Return the [X, Y] coordinate for the center point of the cell that contains the specified text.  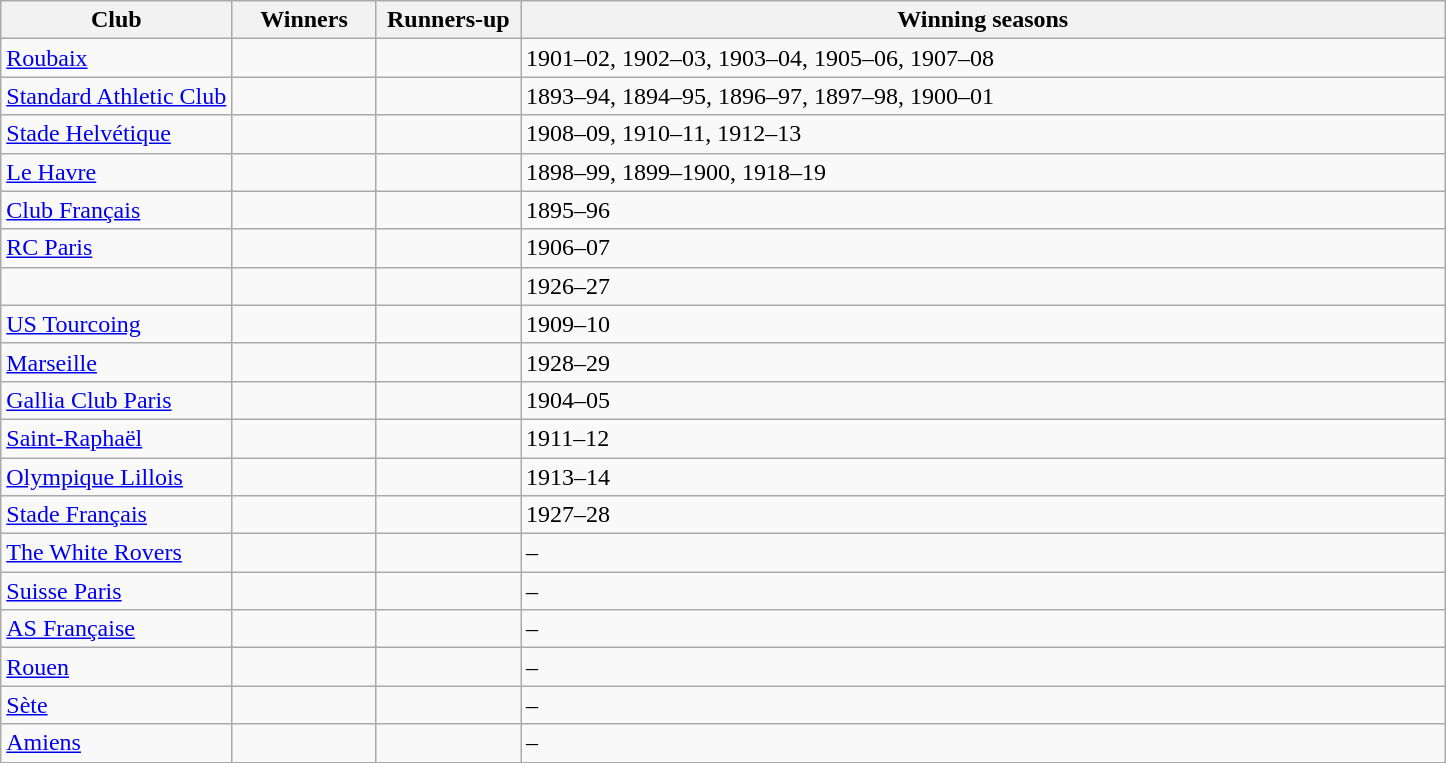
1908–09, 1910–11, 1912–13 [983, 134]
Suisse Paris [116, 591]
1926–27 [983, 286]
1928–29 [983, 362]
Amiens [116, 743]
Runners-up [448, 20]
Gallia Club Paris [116, 400]
Marseille [116, 362]
Roubaix [116, 58]
Sète [116, 705]
1906–07 [983, 248]
1893–94, 1894–95, 1896–97, 1897–98, 1900–01 [983, 96]
1895–96 [983, 210]
AS Française [116, 629]
Saint-Raphaël [116, 438]
1913–14 [983, 477]
Stade Français [116, 515]
Olympique Lillois [116, 477]
1901–02, 1902–03, 1903–04, 1905–06, 1907–08 [983, 58]
1904–05 [983, 400]
Stade Helvétique [116, 134]
Club Français [116, 210]
RC Paris [116, 248]
1927–28 [983, 515]
The White Rovers [116, 553]
1911–12 [983, 438]
1898–99, 1899–1900, 1918–19 [983, 172]
Le Havre [116, 172]
Standard Athletic Club [116, 96]
1909–10 [983, 324]
Winners [304, 20]
Winning seasons [983, 20]
Rouen [116, 667]
Club [116, 20]
US Tourcoing [116, 324]
